From the cell containing the given text, extract its center point as [x, y] coordinate. 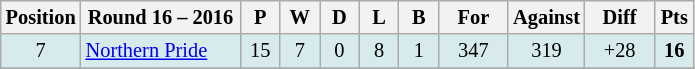
347 [474, 51]
Against [546, 17]
L [379, 17]
W [300, 17]
Pts [674, 17]
For [474, 17]
1 [419, 51]
Round 16 – 2016 [161, 17]
Northern Pride [161, 51]
Position [41, 17]
Diff [620, 17]
319 [546, 51]
15 [260, 51]
P [260, 17]
16 [674, 51]
+28 [620, 51]
0 [340, 51]
D [340, 17]
B [419, 17]
8 [379, 51]
